Output the [x, y] coordinate of the center of the cell containing the given text.  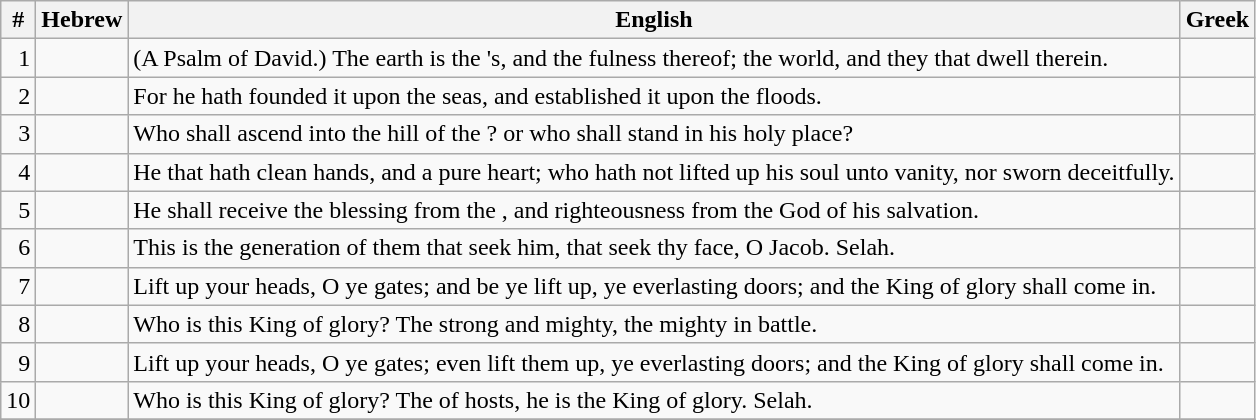
1 [18, 58]
10 [18, 400]
He shall receive the blessing from the , and righteousness from the God of his salvation. [654, 210]
For he hath founded it upon the seas, and established it upon the floods. [654, 96]
This is the generation of them that seek him, that seek thy face, O Jacob. Selah. [654, 248]
Lift up your heads, O ye gates; and be ye lift up, ye everlasting doors; and the King of glory shall come in. [654, 286]
2 [18, 96]
8 [18, 324]
Lift up your heads, O ye gates; even lift them up, ye everlasting doors; and the King of glory shall come in. [654, 362]
English [654, 20]
4 [18, 172]
Who is this King of glory? The of hosts, he is the King of glory. Selah. [654, 400]
(A Psalm of David.) The earth is the 's, and the fulness thereof; the world, and they that dwell therein. [654, 58]
6 [18, 248]
Who is this King of glory? The strong and mighty, the mighty in battle. [654, 324]
5 [18, 210]
3 [18, 134]
Who shall ascend into the hill of the ? or who shall stand in his holy place? [654, 134]
9 [18, 362]
# [18, 20]
Hebrew [82, 20]
7 [18, 286]
He that hath clean hands, and a pure heart; who hath not lifted up his soul unto vanity, nor sworn deceitfully. [654, 172]
Greek [1218, 20]
